Output the [x, y] coordinate of the center of the cell containing the given text.  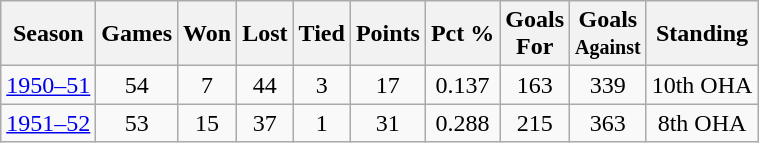
215 [535, 123]
7 [208, 85]
Tied [322, 34]
1 [322, 123]
GoalsFor [535, 34]
1951–52 [48, 123]
10th OHA [702, 85]
Standing [702, 34]
8th OHA [702, 123]
Won [208, 34]
15 [208, 123]
3 [322, 85]
Lost [265, 34]
31 [388, 123]
0.288 [462, 123]
339 [608, 85]
53 [137, 123]
Points [388, 34]
54 [137, 85]
GoalsAgainst [608, 34]
363 [608, 123]
163 [535, 85]
1950–51 [48, 85]
Season [48, 34]
Games [137, 34]
0.137 [462, 85]
37 [265, 123]
44 [265, 85]
Pct % [462, 34]
17 [388, 85]
